Extract the (x, y) coordinate from the center of the cell holding the provided text.  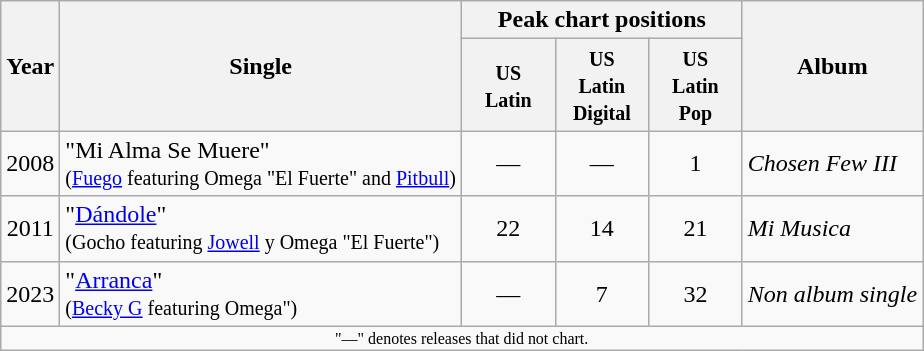
US Latin (508, 85)
Year (30, 66)
1 (696, 164)
Single (261, 66)
2008 (30, 164)
7 (602, 294)
Album (832, 66)
"Mi Alma Se Muere" (Fuego featuring Omega "El Fuerte" and Pitbull) (261, 164)
US Latin Digital (602, 85)
Chosen Few III (832, 164)
"Dándole" (Gocho featuring Jowell y Omega "El Fuerte") (261, 228)
14 (602, 228)
21 (696, 228)
22 (508, 228)
Non album single (832, 294)
"Arranca" (Becky G featuring Omega") (261, 294)
2011 (30, 228)
"—" denotes releases that did not chart. (462, 338)
2023 (30, 294)
32 (696, 294)
Mi Musica (832, 228)
US Latin Pop (696, 85)
Peak chart positions (602, 20)
